Search for the cell housing the specified text and yield its (X, Y) center coordinate. 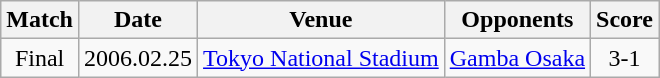
Score (625, 20)
3-1 (625, 58)
2006.02.25 (138, 58)
Date (138, 20)
Opponents (517, 20)
Tokyo National Stadium (322, 58)
Venue (322, 20)
Match (40, 20)
Gamba Osaka (517, 58)
Final (40, 58)
